From the cell containing the given text, extract its center point as [X, Y] coordinate. 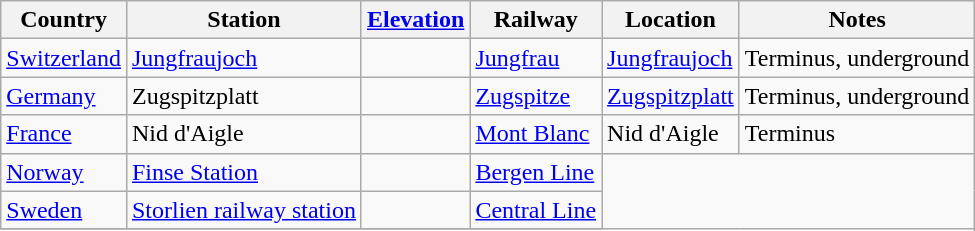
Elevation [415, 20]
Station [244, 20]
Central Line [536, 210]
Sweden [64, 210]
Terminus [857, 134]
Jungfrau [536, 58]
Norway [64, 172]
Railway [536, 20]
Finse Station [244, 172]
Mont Blanc [536, 134]
Switzerland [64, 58]
Notes [857, 20]
Zugspitze [536, 96]
Country [64, 20]
Germany [64, 96]
Storlien railway station [244, 210]
Bergen Line [536, 172]
Location [671, 20]
France [64, 134]
